Output the (X, Y) coordinate of the center of the cell containing the given text.  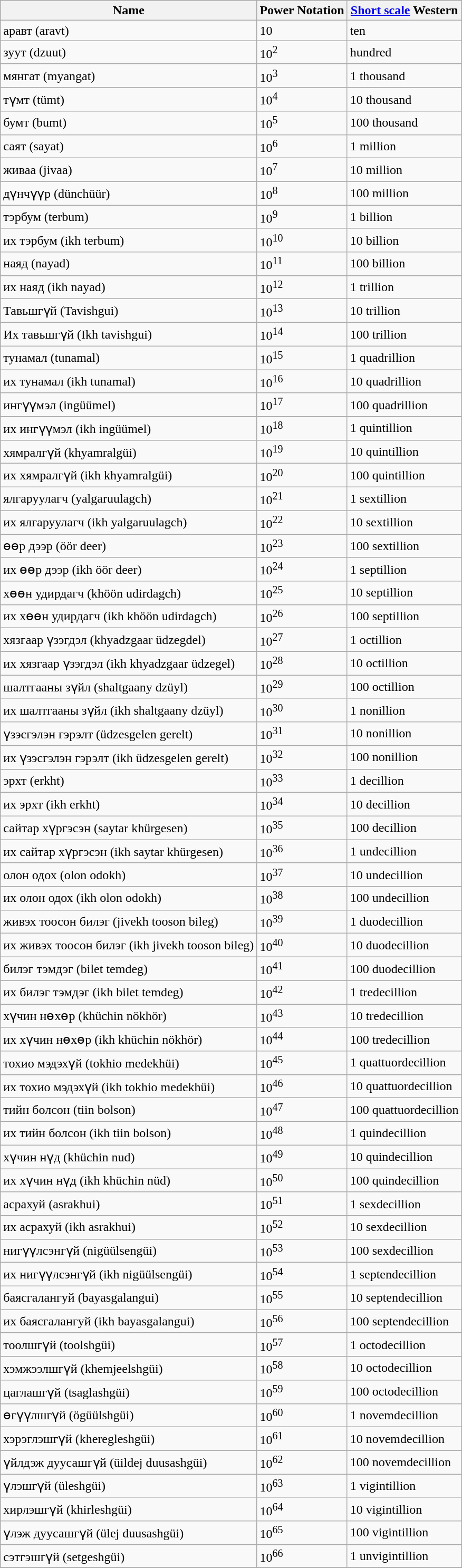
10 sextillion (404, 522)
10 sexdecillion (404, 1228)
1 quadrillion (404, 358)
10 quadrillion (404, 382)
100 quadrillion (404, 405)
асрахуй (asrakhui) (129, 1204)
1027 (302, 640)
1031 (302, 734)
ингүүмэл (ingüümel) (129, 405)
100 octodecillion (404, 1391)
1 septendecillion (404, 1274)
1056 (302, 1322)
102 (302, 53)
1054 (302, 1274)
баясгалангуй (bayasgalangui) (129, 1297)
1052 (302, 1228)
их наяд (ikh nayad) (129, 287)
1 octillion (404, 640)
хүчин нөхөр (khüchin nökhör) (129, 1016)
үзэсгэлэн гэрэлт (üdzesgelen gerelt) (129, 734)
ten (404, 31)
үлэж дуусашгүй (ülej duusashgüi) (129, 1533)
1033 (302, 781)
цаглашгүй (tsaglashgüi) (129, 1391)
их тохио мэдэхүй (ikh tokhio medekhüi) (129, 1086)
1064 (302, 1509)
1010 (302, 241)
100 decillion (404, 828)
их асрахуй (ikh asrakhui) (129, 1228)
1 million (404, 147)
100 duodecillion (404, 969)
1055 (302, 1297)
10 quintillion (404, 451)
1032 (302, 757)
10 million (404, 170)
10 septillion (404, 593)
1021 (302, 499)
1063 (302, 1486)
их хямралгүй (ikh khyamralgüi) (129, 476)
10 octodecillion (404, 1368)
10 (302, 31)
1 octodecillion (404, 1345)
1059 (302, 1391)
10 thousand (404, 99)
тийн болсон (tiin bolson) (129, 1110)
1024 (302, 570)
1045 (302, 1063)
1 vigintillion (404, 1486)
107 (302, 170)
1048 (302, 1133)
10 decillion (404, 805)
100 sexdecillion (404, 1251)
1044 (302, 1039)
100 sextillion (404, 546)
100 quintillion (404, 476)
их ялгаруулагч (ikh yalgaruulagch) (129, 522)
их хязгаар үзэгдэл (ikh khyadzgaar üdzegel) (129, 663)
хэмжээлшгүй (khemjeelshgüi) (129, 1368)
сайтар хүргэсэн (saytar khürgesen) (129, 828)
мянгат (myangat) (129, 76)
1 quattuordecillion (404, 1063)
бумт (bumt) (129, 123)
хэрэглэшгүй (kheregleshgüi) (129, 1439)
1 trillion (404, 287)
1 quintillion (404, 428)
100 septillion (404, 616)
1061 (302, 1439)
1 duodecillion (404, 922)
100 novemdecillion (404, 1462)
өөр дээр (öör deer) (129, 546)
1051 (302, 1204)
1053 (302, 1251)
1036 (302, 851)
1057 (302, 1345)
их хүчин нөхөр (ikh khüchin nökhör) (129, 1039)
шалтгааны зүйл (shaltgaany dzüyl) (129, 687)
1012 (302, 287)
сэтгэшгүй (setgeshgüi) (129, 1556)
хөөн удирдагч (khöön udirdagch) (129, 593)
100 tredecillion (404, 1039)
1060 (302, 1416)
билэг тэмдэг (bilet temdeg) (129, 969)
1030 (302, 710)
Power Notation (302, 11)
hundred (404, 53)
1023 (302, 546)
100 quindecillion (404, 1180)
1028 (302, 663)
хирлэшгүй (khirleshgüi) (129, 1509)
их шалтгааны зүйл (ikh shaltgaany dzüyl) (129, 710)
1042 (302, 993)
10 duodecillion (404, 945)
их эрхт (ikh erkht) (129, 805)
100 billion (404, 264)
олон одох (olon odokh) (129, 874)
тохио мэдэхүй (tokhio medekhüi) (129, 1063)
1015 (302, 358)
1040 (302, 945)
1 billion (404, 217)
их хүчин нүд (ikh khüchin nüd) (129, 1180)
1 septillion (404, 570)
10 septendecillion (404, 1297)
10 undecillion (404, 874)
1 sextillion (404, 499)
Short scale Western (404, 11)
их нигүүлсэнгүй (ikh nigüülsengüi) (129, 1274)
1038 (302, 899)
1017 (302, 405)
их ингүүмэл (ikh ingüümel) (129, 428)
106 (302, 147)
ялгаруулагч (yalgaruulagch) (129, 499)
1062 (302, 1462)
105 (302, 123)
их тэрбум (ikh terbum) (129, 241)
100 septendecillion (404, 1322)
10 billion (404, 241)
1 tredecillion (404, 993)
их сайтар хүргэсэн (ikh saytar khürgesen) (129, 851)
10 tredecillion (404, 1016)
эрхт (erkht) (129, 781)
1 undecillion (404, 851)
100 million (404, 193)
1049 (302, 1157)
1016 (302, 382)
Тавьшгүй (Tavishgui) (129, 311)
100 trillion (404, 334)
1018 (302, 428)
тунамал (tunamal) (129, 358)
их тунамал (ikh tunamal) (129, 382)
10 quattuordecillion (404, 1086)
10 vigintillion (404, 1509)
хямралгүй (khyamralgüi) (129, 451)
1019 (302, 451)
аравт (aravt) (129, 31)
1 quindecillion (404, 1133)
саят (sayat) (129, 147)
1013 (302, 311)
109 (302, 217)
1029 (302, 687)
10 nonillion (404, 734)
1026 (302, 616)
их баясгалангуй (ikh bayasgalangui) (129, 1322)
1020 (302, 476)
103 (302, 76)
1 unvigintillion (404, 1556)
1066 (302, 1556)
их хөөн удирдагч (ikh khöön udirdagch) (129, 616)
1058 (302, 1368)
1022 (302, 522)
хязгаар үзэгдэл (khyadzgaar üdzegdel) (129, 640)
1046 (302, 1086)
1025 (302, 593)
зуут (dzuut) (129, 53)
10 octillion (404, 663)
10 novemdecillion (404, 1439)
хүчин нүд (khüchin nud) (129, 1157)
тоолшгүй (toolshgüi) (129, 1345)
1011 (302, 264)
1014 (302, 334)
104 (302, 99)
10 trillion (404, 311)
100 thousand (404, 123)
10 quindecillion (404, 1157)
тэрбум (terbum) (129, 217)
үлэшгүй (üleshgüi) (129, 1486)
1 sexdecillion (404, 1204)
1037 (302, 874)
1 thousand (404, 76)
1 novemdecillion (404, 1416)
1047 (302, 1110)
түмт (tümt) (129, 99)
өгүүлшгүй (ögüülshgüi) (129, 1416)
их өөр дээр (ikh öör deer) (129, 570)
живаа (jivaa) (129, 170)
100 quattuordecillion (404, 1110)
нигүүлсэнгүй (nigüülsengüi) (129, 1251)
их живэх тоосон билэг (ikh jivekh tooson bileg) (129, 945)
100 nonillion (404, 757)
наяд (nayad) (129, 264)
108 (302, 193)
100 undecillion (404, 899)
1035 (302, 828)
1065 (302, 1533)
Их тавьшгүй (Ikh tavishgui) (129, 334)
100 vigintillion (404, 1533)
их олон одох (ikh olon odokh) (129, 899)
1 decillion (404, 781)
үйлдэж дуусашгүй (üildej duusashgüi) (129, 1462)
Name (129, 11)
их билэг тэмдэг (ikh bilet temdeg) (129, 993)
живэх тоосон билэг (jivekh tooson bileg) (129, 922)
дүнчүүр (dünchüür) (129, 193)
1043 (302, 1016)
1 nonillion (404, 710)
1034 (302, 805)
1039 (302, 922)
1050 (302, 1180)
их үзэсгэлэн гэрэлт (ikh üdzesgelen gerelt) (129, 757)
1041 (302, 969)
100 octillion (404, 687)
их тийн болсон (ikh tiin bolson) (129, 1133)
